Locate the cell with the specified text and output its [x, y] center coordinate. 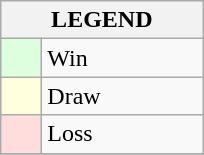
Win [122, 58]
LEGEND [102, 20]
Draw [122, 96]
Loss [122, 134]
